Capture the cell that displays the provided text and extract its [x, y] central coordinate. 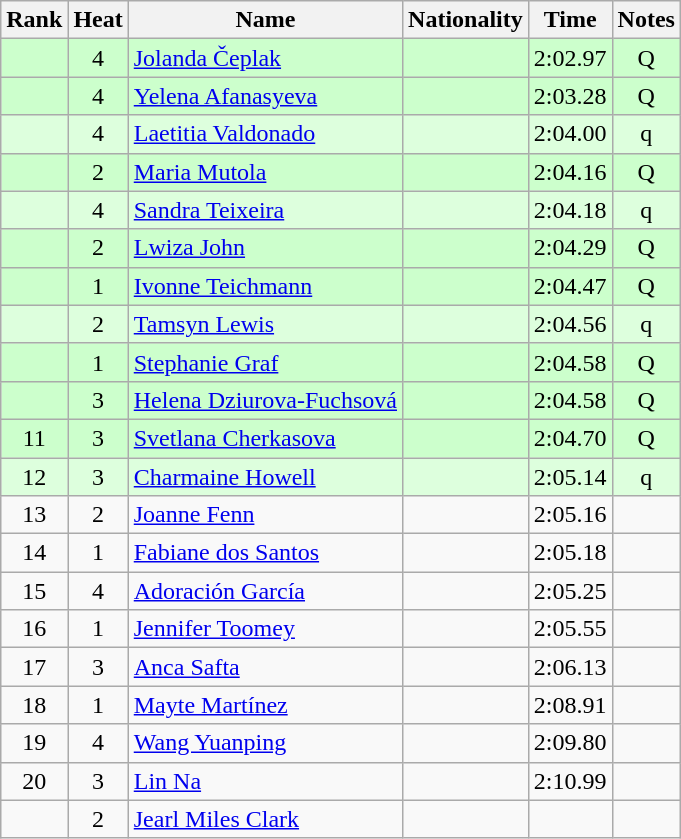
Adoración García [265, 591]
11 [34, 438]
Name [265, 20]
2:04.47 [570, 286]
Jolanda Čeplak [265, 58]
2:09.80 [570, 743]
Charmaine Howell [265, 477]
Tamsyn Lewis [265, 324]
14 [34, 553]
Rank [34, 20]
Laetitia Valdonado [265, 134]
Jennifer Toomey [265, 629]
15 [34, 591]
13 [34, 515]
Joanne Fenn [265, 515]
2:03.28 [570, 96]
2:04.29 [570, 248]
Helena Dziurova-Fuchsová [265, 400]
18 [34, 705]
2:04.70 [570, 438]
Fabiane dos Santos [265, 553]
Maria Mutola [265, 172]
2:10.99 [570, 781]
Jearl Miles Clark [265, 819]
2:05.18 [570, 553]
Lwiza John [265, 248]
12 [34, 477]
2:02.97 [570, 58]
19 [34, 743]
Anca Safta [265, 667]
Notes [646, 20]
Lin Na [265, 781]
Stephanie Graf [265, 362]
Ivonne Teichmann [265, 286]
2:05.16 [570, 515]
Nationality [466, 20]
2:08.91 [570, 705]
2:04.56 [570, 324]
17 [34, 667]
Svetlana Cherkasova [265, 438]
2:06.13 [570, 667]
2:05.25 [570, 591]
Mayte Martínez [265, 705]
2:04.16 [570, 172]
16 [34, 629]
2:04.18 [570, 210]
Wang Yuanping [265, 743]
Yelena Afanasyeva [265, 96]
2:05.55 [570, 629]
Heat [98, 20]
Time [570, 20]
2:04.00 [570, 134]
20 [34, 781]
Sandra Teixeira [265, 210]
2:05.14 [570, 477]
